Pinpoint the cell where the given text exists, returning its [x, y] midpoint coordinate. 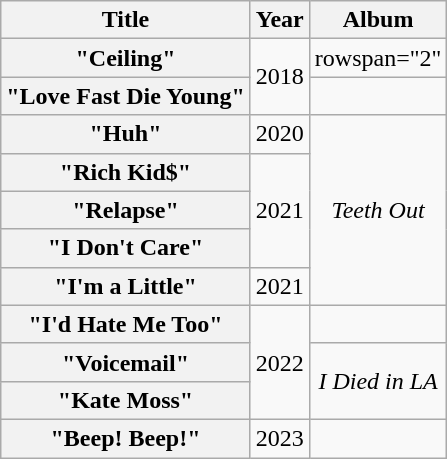
"Beep! Beep!" [126, 438]
2022 [280, 362]
"Ceiling" [126, 58]
2023 [280, 438]
Title [126, 20]
"Kate Moss" [126, 400]
Teeth Out [378, 210]
rowspan="2" [378, 58]
"I'd Hate Me Too" [126, 324]
"Relapse" [126, 210]
I Died in LA [378, 381]
"I Don't Care" [126, 248]
2020 [280, 134]
"Huh" [126, 134]
"Voicemail" [126, 362]
"Rich Kid$" [126, 172]
Album [378, 20]
"Love Fast Die Young" [126, 96]
Year [280, 20]
2018 [280, 77]
"I'm a Little" [126, 286]
